Return [X, Y] of the center of cell containing provided text 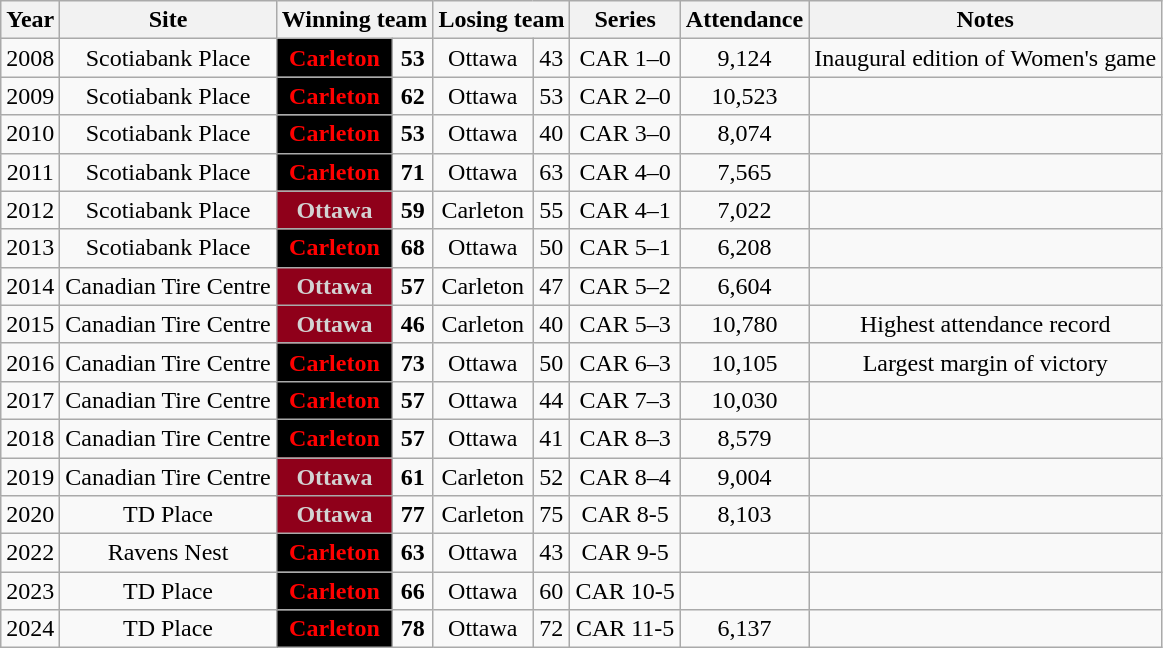
7,565 [744, 172]
CAR 9-5 [625, 553]
73 [413, 362]
Ravens Nest [168, 553]
71 [413, 172]
2015 [30, 324]
CAR 8-5 [625, 515]
Losing team [502, 20]
61 [413, 477]
10,105 [744, 362]
2018 [30, 438]
Winning team [354, 20]
CAR 3–0 [625, 134]
2011 [30, 172]
CAR 6–3 [625, 362]
2012 [30, 210]
78 [413, 629]
72 [552, 629]
59 [413, 210]
2023 [30, 591]
9,004 [744, 477]
Inaugural edition of Women's game [986, 58]
CAR 7–3 [625, 400]
6,137 [744, 629]
2013 [30, 248]
CAR 8–4 [625, 477]
CAR 8–3 [625, 438]
6,208 [744, 248]
60 [552, 591]
66 [413, 591]
Series [625, 20]
Notes [986, 20]
CAR 4–1 [625, 210]
47 [552, 286]
10,523 [744, 96]
CAR 1–0 [625, 58]
8,074 [744, 134]
Largest margin of victory [986, 362]
6,604 [744, 286]
75 [552, 515]
CAR 5–1 [625, 248]
2016 [30, 362]
CAR 11-5 [625, 629]
77 [413, 515]
10,780 [744, 324]
CAR 5–2 [625, 286]
68 [413, 248]
10,030 [744, 400]
2008 [30, 58]
CAR 2–0 [625, 96]
2017 [30, 400]
Highest attendance record [986, 324]
2014 [30, 286]
2009 [30, 96]
CAR 10-5 [625, 591]
46 [413, 324]
CAR 5–3 [625, 324]
8,103 [744, 515]
2010 [30, 134]
2020 [30, 515]
CAR 4–0 [625, 172]
62 [413, 96]
7,022 [744, 210]
Site [168, 20]
52 [552, 477]
Year [30, 20]
Attendance [744, 20]
2022 [30, 553]
2024 [30, 629]
44 [552, 400]
55 [552, 210]
8,579 [744, 438]
9,124 [744, 58]
2019 [30, 477]
41 [552, 438]
